Return [x, y] of the center of cell containing provided text 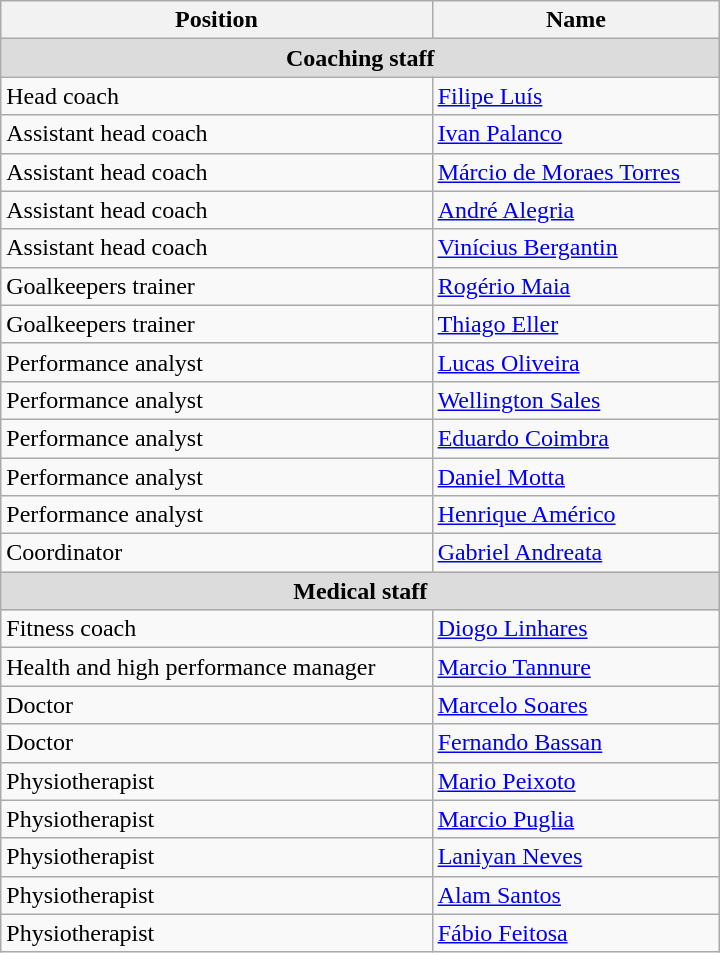
Rogério Maia [576, 286]
Vinícius Bergantin [576, 248]
Gabriel Andreata [576, 553]
Laniyan Neves [576, 857]
Position [216, 20]
Name [576, 20]
Eduardo Coimbra [576, 438]
Márcio de Moraes Torres [576, 172]
Head coach [216, 96]
Marcelo Soares [576, 705]
Fábio Feitosa [576, 933]
Lucas Oliveira [576, 362]
Medical staff [360, 591]
Henrique Américo [576, 515]
Health and high performance manager [216, 667]
Fitness coach [216, 629]
Ivan Palanco [576, 134]
Coaching staff [360, 58]
Diogo Linhares [576, 629]
Marcio Puglia [576, 819]
Alam Santos [576, 895]
Filipe Luís [576, 96]
Marcio Tannure [576, 667]
Thiago Eller [576, 324]
Fernando Bassan [576, 743]
Mario Peixoto [576, 781]
Daniel Motta [576, 477]
André Alegria [576, 210]
Coordinator [216, 553]
Wellington Sales [576, 400]
